Find where the given text appears and provide that cell's center as [X, Y] coordinate. 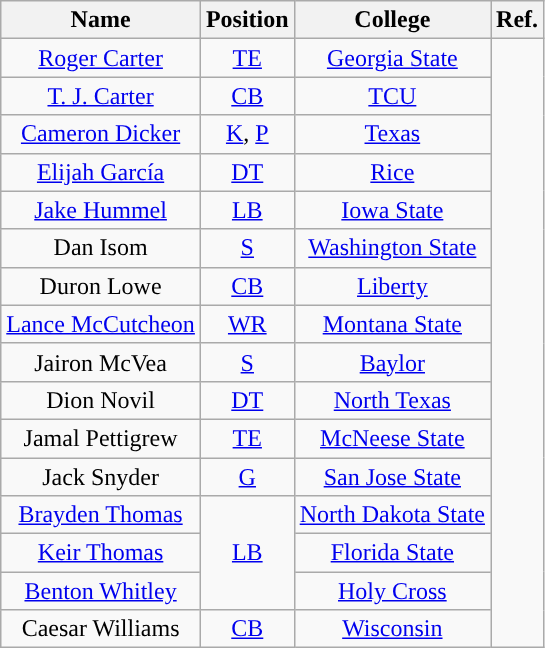
Montana State [392, 324]
Position [247, 20]
San Jose State [392, 477]
North Dakota State [392, 515]
K, P [247, 134]
Lance McCutcheon [101, 324]
Elijah García [101, 172]
Cameron Dicker [101, 134]
Ref. [518, 20]
Benton Whitley [101, 591]
North Texas [392, 400]
McNeese State [392, 438]
Name [101, 20]
Texas [392, 134]
Wisconsin [392, 629]
Washington State [392, 248]
Dan Isom [101, 248]
Caesar Williams [101, 629]
TCU [392, 96]
WR [247, 324]
Roger Carter [101, 58]
College [392, 20]
Jairon McVea [101, 362]
Florida State [392, 553]
Jake Hummel [101, 210]
T. J. Carter [101, 96]
G [247, 477]
Jack Snyder [101, 477]
Jamal Pettigrew [101, 438]
Keir Thomas [101, 553]
Iowa State [392, 210]
Holy Cross [392, 591]
Rice [392, 172]
Duron Lowe [101, 286]
Georgia State [392, 58]
Liberty [392, 286]
Baylor [392, 362]
Brayden Thomas [101, 515]
Dion Novil [101, 400]
